Scan for the cell matching the given text and deliver its [X, Y] coordinate at center. 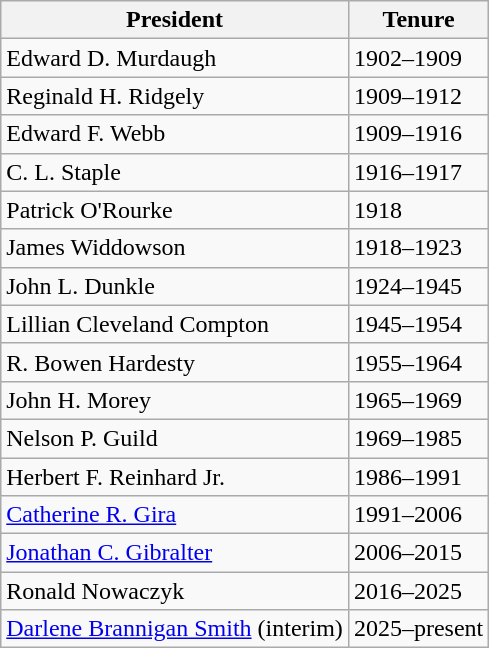
Jonathan C. Gibralter [175, 553]
John H. Morey [175, 400]
1965–1969 [418, 400]
2006–2015 [418, 553]
1969–1985 [418, 438]
2016–2025 [418, 591]
Nelson P. Guild [175, 438]
1924–1945 [418, 286]
R. Bowen Hardesty [175, 362]
Lillian Cleveland Compton [175, 324]
1909–1916 [418, 134]
1955–1964 [418, 362]
1918 [418, 210]
1902–1909 [418, 58]
1918–1923 [418, 248]
Edward F. Webb [175, 134]
1945–1954 [418, 324]
Catherine R. Gira [175, 515]
Reginald H. Ridgely [175, 96]
Patrick O'Rourke [175, 210]
President [175, 20]
James Widdowson [175, 248]
1991–2006 [418, 515]
Herbert F. Reinhard Jr. [175, 477]
1986–1991 [418, 477]
2025–present [418, 629]
Ronald Nowaczyk [175, 591]
C. L. Staple [175, 172]
Darlene Brannigan Smith (interim) [175, 629]
Edward D. Murdaugh [175, 58]
John L. Dunkle [175, 286]
1916–1917 [418, 172]
Tenure [418, 20]
1909–1912 [418, 96]
